Return (x, y) of the center of cell containing provided text 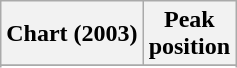
Peakposition (189, 34)
Chart (2003) (72, 34)
